From the cell containing the given text, extract its center point as (x, y) coordinate. 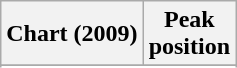
Peak position (189, 34)
Chart (2009) (72, 34)
